Return (X, Y) of the center of cell containing provided text 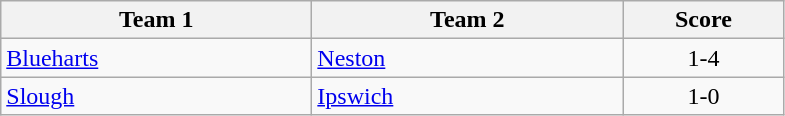
Score (704, 20)
1-4 (704, 58)
Team 2 (468, 20)
1-0 (704, 96)
Neston (468, 58)
Ipswich (468, 96)
Blueharts (156, 58)
Slough (156, 96)
Team 1 (156, 20)
